Search for the cell housing the specified text and yield its [X, Y] center coordinate. 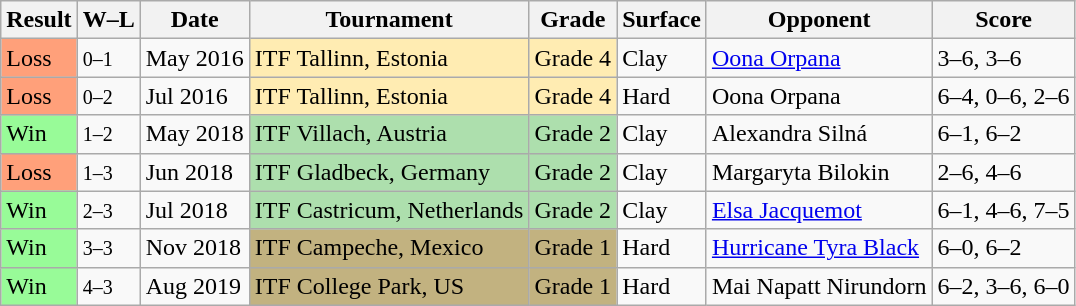
6–0, 6–2 [1004, 248]
1–2 [108, 134]
3–6, 3–6 [1004, 58]
6–4, 0–6, 2–6 [1004, 96]
1–3 [108, 172]
2–6, 4–6 [1004, 172]
Date [194, 20]
ITF Villach, Austria [389, 134]
ITF Castricum, Netherlands [389, 210]
W–L [108, 20]
Result [39, 20]
ITF Gladbeck, Germany [389, 172]
Alexandra Silná [819, 134]
Elsa Jacquemot [819, 210]
6–2, 3–6, 6–0 [1004, 286]
Tournament [389, 20]
0–1 [108, 58]
4–3 [108, 286]
May 2016 [194, 58]
3–3 [108, 248]
Aug 2019 [194, 286]
2–3 [108, 210]
Hurricane Tyra Black [819, 248]
Jul 2016 [194, 96]
Opponent [819, 20]
Jul 2018 [194, 210]
0–2 [108, 96]
6–1, 6–2 [1004, 134]
Mai Napatt Nirundorn [819, 286]
ITF Campeche, Mexico [389, 248]
Surface [662, 20]
Margaryta Bilokin [819, 172]
Grade [573, 20]
6–1, 4–6, 7–5 [1004, 210]
Score [1004, 20]
May 2018 [194, 134]
Jun 2018 [194, 172]
Nov 2018 [194, 248]
ITF College Park, US [389, 286]
